From the cell containing the given text, extract its center point as (x, y) coordinate. 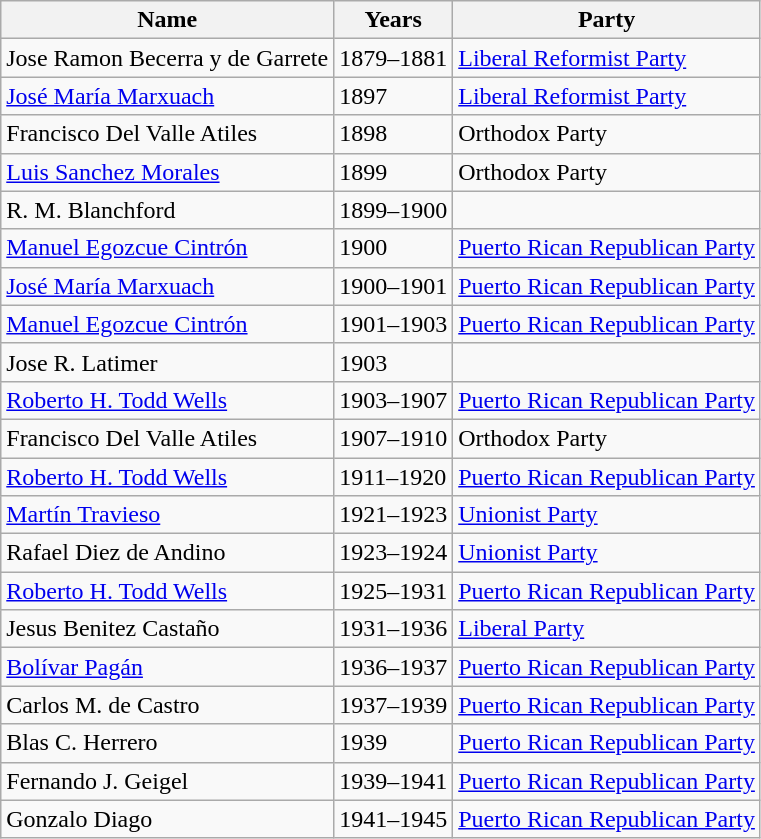
1907–1910 (394, 438)
R. M. Blanchford (168, 210)
1936–1937 (394, 667)
Carlos M. de Castro (168, 705)
1899 (394, 172)
1923–1924 (394, 553)
1903–1907 (394, 400)
1903 (394, 362)
1921–1923 (394, 515)
1931–1936 (394, 629)
Jose R. Latimer (168, 362)
1939–1941 (394, 781)
Name (168, 20)
1900–1901 (394, 286)
Party (607, 20)
Bolívar Pagán (168, 667)
1911–1920 (394, 477)
Fernando J. Geigel (168, 781)
Rafael Diez de Andino (168, 553)
1900 (394, 248)
1939 (394, 743)
Liberal Party (607, 629)
1898 (394, 134)
1925–1931 (394, 591)
Jesus Benitez Castaño (168, 629)
Luis Sanchez Morales (168, 172)
1901–1903 (394, 324)
Years (394, 20)
Blas C. Herrero (168, 743)
1897 (394, 96)
1899–1900 (394, 210)
1879–1881 (394, 58)
1941–1945 (394, 819)
Gonzalo Diago (168, 819)
Jose Ramon Becerra y de Garrete (168, 58)
1937–1939 (394, 705)
Martín Travieso (168, 515)
